Find where the given text appears and provide that cell's center as [x, y] coordinate. 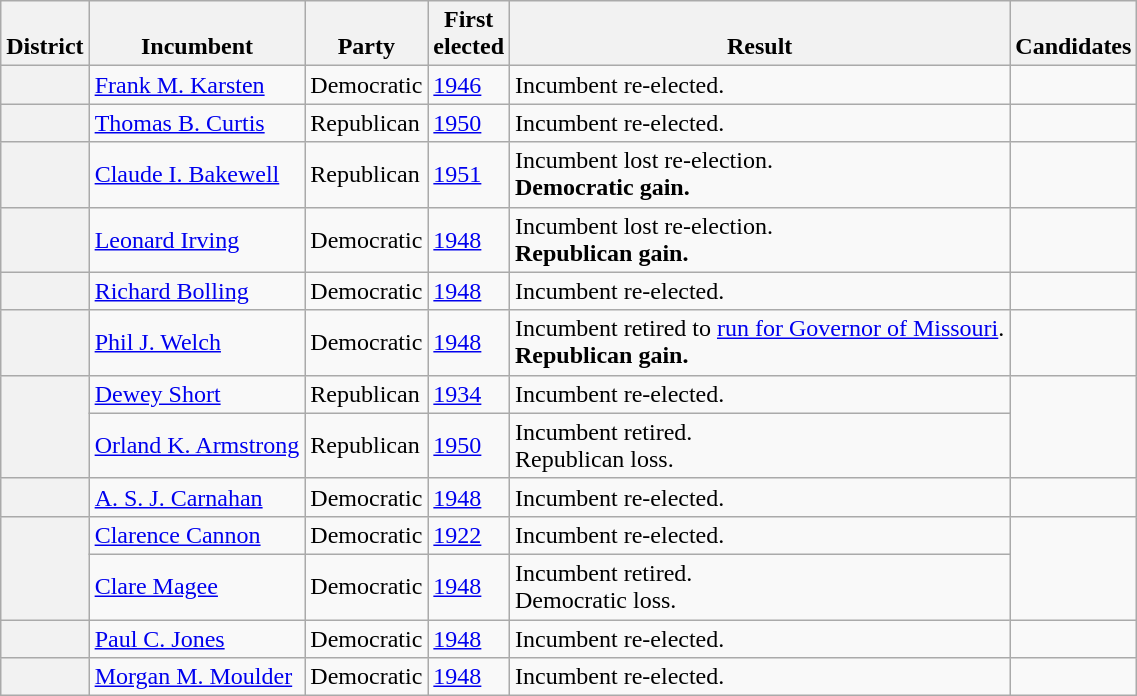
Thomas B. Curtis [197, 123]
Claude I. Bakewell [197, 174]
District [45, 34]
1946 [469, 85]
1934 [469, 394]
Dewey Short [197, 394]
Party [366, 34]
A. S. J. Carnahan [197, 497]
Incumbent retired.Republican loss. [760, 446]
Result [760, 34]
Frank M. Karsten [197, 85]
Firstelected [469, 34]
Orland K. Armstrong [197, 446]
1922 [469, 535]
Phil J. Welch [197, 342]
Clarence Cannon [197, 535]
Incumbent retired.Democratic loss. [760, 586]
Incumbent [197, 34]
Leonard Irving [197, 240]
Richard Bolling [197, 291]
Paul C. Jones [197, 639]
Clare Magee [197, 586]
Incumbent lost re-election.Republican gain. [760, 240]
1951 [469, 174]
Incumbent retired to run for Governor of Missouri.Republican gain. [760, 342]
Candidates [1074, 34]
Morgan M. Moulder [197, 677]
Incumbent lost re-election.Democratic gain. [760, 174]
